Pinpoint the cell where the given text exists, returning its (x, y) midpoint coordinate. 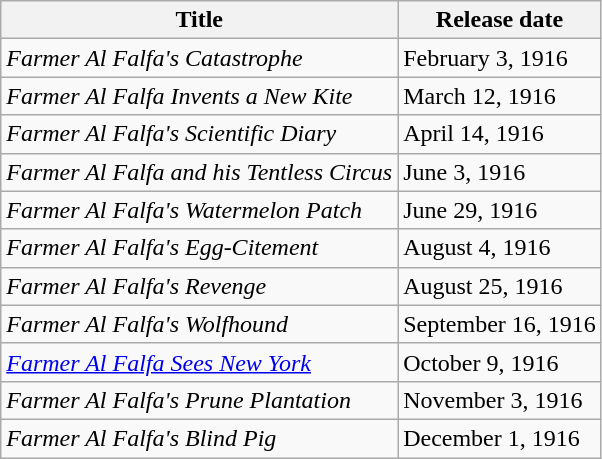
September 16, 1916 (500, 324)
Farmer Al Falfa's Blind Pig (200, 438)
Farmer Al Falfa Invents a New Kite (200, 96)
Farmer Al Falfa's Wolfhound (200, 324)
Farmer Al Falfa and his Tentless Circus (200, 172)
December 1, 1916 (500, 438)
Farmer Al Falfa's Prune Plantation (200, 400)
February 3, 1916 (500, 58)
Farmer Al Falfa's Egg-Citement (200, 248)
April 14, 1916 (500, 134)
Farmer Al Falfa's Scientific Diary (200, 134)
August 4, 1916 (500, 248)
October 9, 1916 (500, 362)
Farmer Al Falfa Sees New York (200, 362)
Farmer Al Falfa's Watermelon Patch (200, 210)
June 29, 1916 (500, 210)
March 12, 1916 (500, 96)
November 3, 1916 (500, 400)
August 25, 1916 (500, 286)
Release date (500, 20)
Farmer Al Falfa's Revenge (200, 286)
June 3, 1916 (500, 172)
Farmer Al Falfa's Catastrophe (200, 58)
Title (200, 20)
